For the text-containing cell, return its midpoint in (X, Y) coordinate format. 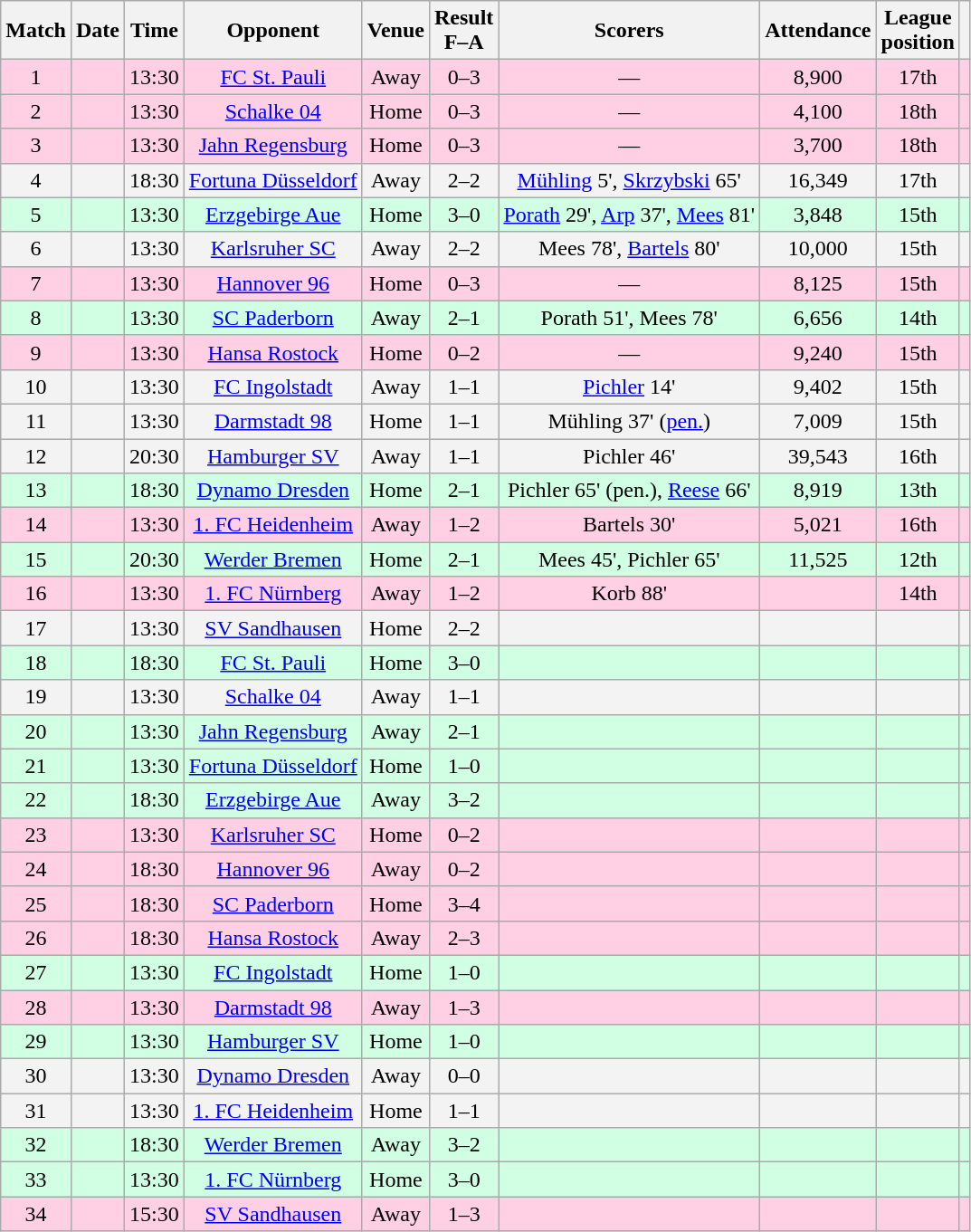
26 (36, 938)
Pichler 65' (pen.), Reese 66' (630, 491)
12th (918, 559)
8 (36, 318)
2–3 (463, 938)
1 (36, 77)
30 (36, 1076)
7 (36, 283)
16,349 (818, 180)
31 (36, 1111)
3,848 (818, 215)
Date (98, 31)
Pichler 46' (630, 455)
10,000 (818, 249)
4,100 (818, 111)
Leagueposition (918, 31)
6 (36, 249)
9 (36, 352)
Mühling 5', Skrzybski 65' (630, 180)
Match (36, 31)
34 (36, 1214)
32 (36, 1145)
8,125 (818, 283)
Pichler 14' (630, 387)
9,402 (818, 387)
6,656 (818, 318)
9,240 (818, 352)
Porath 29', Arp 37', Mees 81' (630, 215)
25 (36, 903)
0–0 (463, 1076)
Time (155, 31)
Scorers (630, 31)
2 (36, 111)
29 (36, 1042)
Korb 88' (630, 594)
Porath 51', Mees 78' (630, 318)
15 (36, 559)
24 (36, 869)
13 (36, 491)
8,919 (818, 491)
3,700 (818, 146)
27 (36, 972)
Attendance (818, 31)
8,900 (818, 77)
Venue (395, 31)
Bartels 30' (630, 525)
11,525 (818, 559)
23 (36, 835)
Mees 78', Bartels 80' (630, 249)
5 (36, 215)
4 (36, 180)
18 (36, 663)
13th (918, 491)
Mühling 37' (pen.) (630, 421)
Opponent (273, 31)
28 (36, 1008)
17 (36, 628)
7,009 (818, 421)
16 (36, 594)
3 (36, 146)
20 (36, 731)
11 (36, 421)
3–4 (463, 903)
14 (36, 525)
15:30 (155, 1214)
5,021 (818, 525)
Mees 45', Pichler 65' (630, 559)
ResultF–A (463, 31)
19 (36, 697)
33 (36, 1179)
22 (36, 800)
10 (36, 387)
12 (36, 455)
39,543 (818, 455)
21 (36, 766)
